From the cell containing the given text, extract its center point as [X, Y] coordinate. 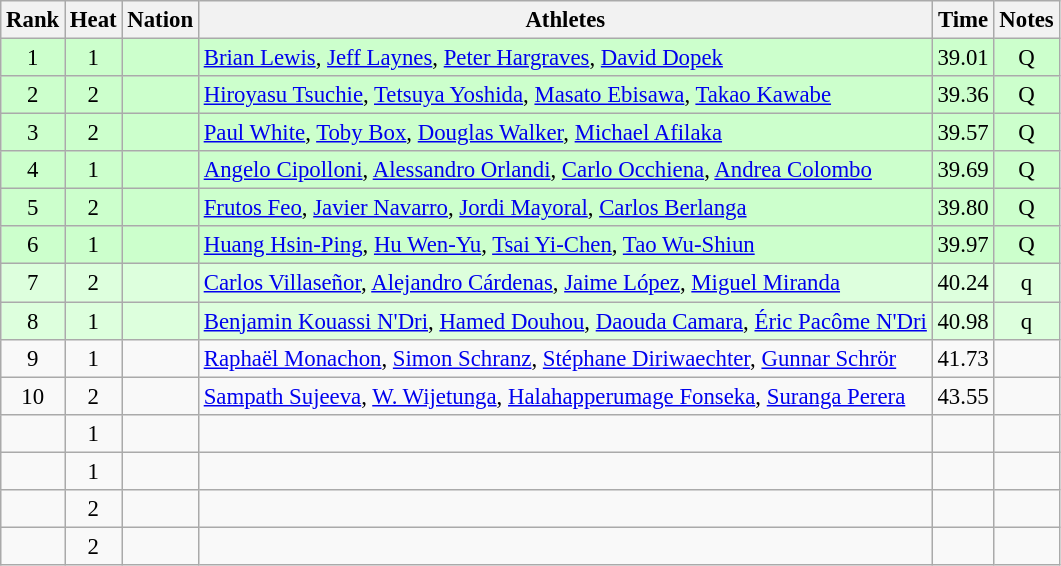
5 [33, 208]
Paul White, Toby Box, Douglas Walker, Michael Afilaka [565, 133]
Brian Lewis, Jeff Laynes, Peter Hargraves, David Dopek [565, 58]
Athletes [565, 20]
8 [33, 321]
40.24 [963, 283]
39.36 [963, 95]
Heat [94, 20]
Carlos Villaseñor, Alejandro Cárdenas, Jaime López, Miguel Miranda [565, 283]
Angelo Cipolloni, Alessandro Orlandi, Carlo Occhiena, Andrea Colombo [565, 170]
6 [33, 245]
39.80 [963, 208]
39.69 [963, 170]
Frutos Feo, Javier Navarro, Jordi Mayoral, Carlos Berlanga [565, 208]
7 [33, 283]
Huang Hsin-Ping, Hu Wen-Yu, Tsai Yi-Chen, Tao Wu-Shiun [565, 245]
41.73 [963, 358]
Nation [160, 20]
Rank [33, 20]
9 [33, 358]
40.98 [963, 321]
43.55 [963, 396]
Sampath Sujeeva, W. Wijetunga, Halahapperumage Fonseka, Suranga Perera [565, 396]
Benjamin Kouassi N'Dri, Hamed Douhou, Daouda Camara, Éric Pacôme N'Dri [565, 321]
3 [33, 133]
39.57 [963, 133]
39.01 [963, 58]
39.97 [963, 245]
Time [963, 20]
Notes [1026, 20]
4 [33, 170]
Hiroyasu Tsuchie, Tetsuya Yoshida, Masato Ebisawa, Takao Kawabe [565, 95]
Raphaël Monachon, Simon Schranz, Stéphane Diriwaechter, Gunnar Schrör [565, 358]
10 [33, 396]
